Pinpoint the cell where the given text exists, returning its [x, y] midpoint coordinate. 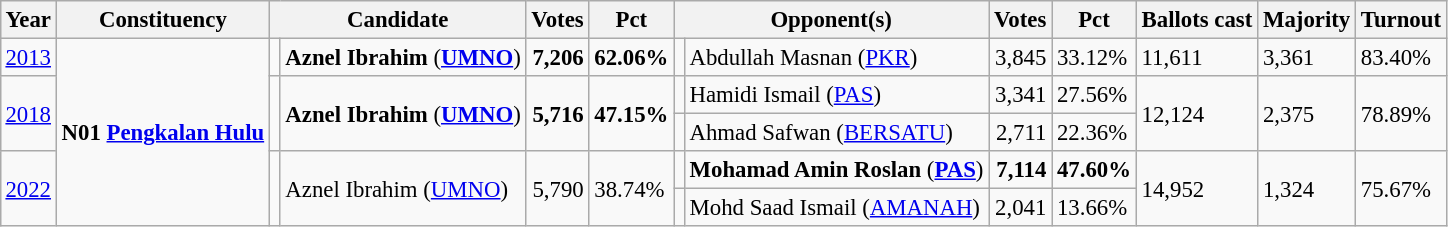
Abdullah Masnan (PKR) [836, 57]
3,845 [1020, 57]
7,206 [558, 57]
78.89% [1402, 114]
Opponent(s) [832, 20]
Majority [1307, 20]
38.74% [632, 188]
Ballots cast [1196, 20]
75.67% [1402, 188]
62.06% [632, 57]
2,041 [1020, 208]
2,375 [1307, 114]
11,611 [1196, 57]
Mohd Saad Ismail (AMANAH) [836, 208]
27.56% [1094, 95]
Turnout [1402, 20]
Ahmad Safwan (BERSATU) [836, 133]
14,952 [1196, 188]
Mohamad Amin Roslan (PAS) [836, 170]
47.60% [1094, 170]
47.15% [632, 114]
22.36% [1094, 133]
Hamidi Ismail (PAS) [836, 95]
1,324 [1307, 188]
5,790 [558, 188]
2022 [28, 188]
Year [28, 20]
N01 Pengkalan Hulu [162, 132]
2018 [28, 114]
5,716 [558, 114]
3,361 [1307, 57]
83.40% [1402, 57]
2013 [28, 57]
Candidate [398, 20]
Constituency [162, 20]
2,711 [1020, 133]
3,341 [1020, 95]
12,124 [1196, 114]
13.66% [1094, 208]
33.12% [1094, 57]
7,114 [1020, 170]
